For the text-containing cell, return its midpoint in (x, y) coordinate format. 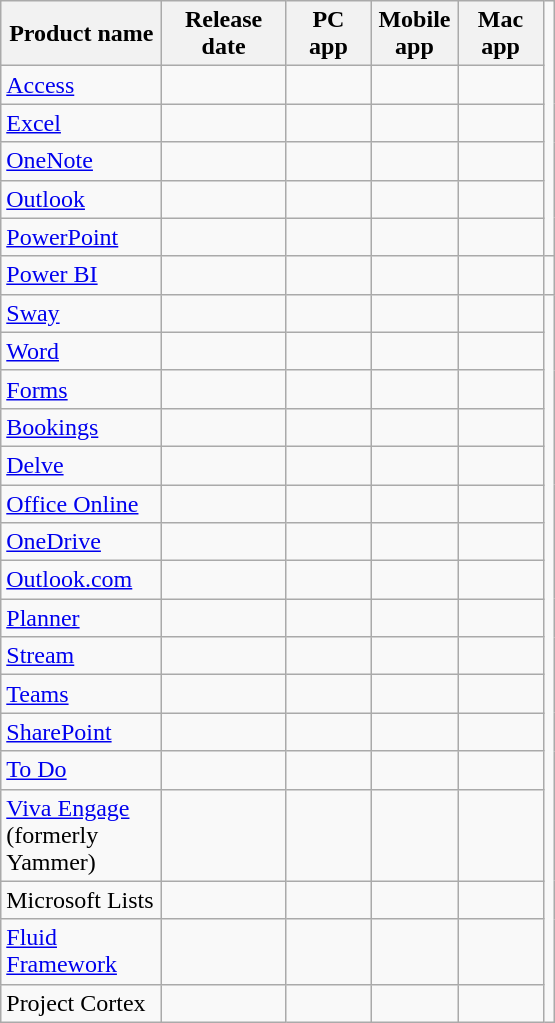
Release date (224, 34)
Stream (82, 656)
Delve (82, 465)
Outlook.com (82, 580)
SharePoint (82, 732)
Microsoft Lists (82, 900)
PC app (328, 34)
Fluid Framework (82, 952)
Product name (82, 34)
Mac app (501, 34)
Planner (82, 618)
Bookings (82, 427)
Sway (82, 313)
Outlook (82, 199)
To Do (82, 770)
Word (82, 351)
Teams (82, 694)
Power BI (82, 275)
PowerPoint (82, 237)
Office Online (82, 503)
Access (82, 85)
Forms (82, 389)
OneNote (82, 161)
Excel (82, 123)
Project Cortex (82, 1003)
OneDrive (82, 542)
Viva Engage (formerly Yammer) (82, 835)
Mobile app (414, 34)
